Provide the [x, y] coordinate of the cell's center where the given text is located.  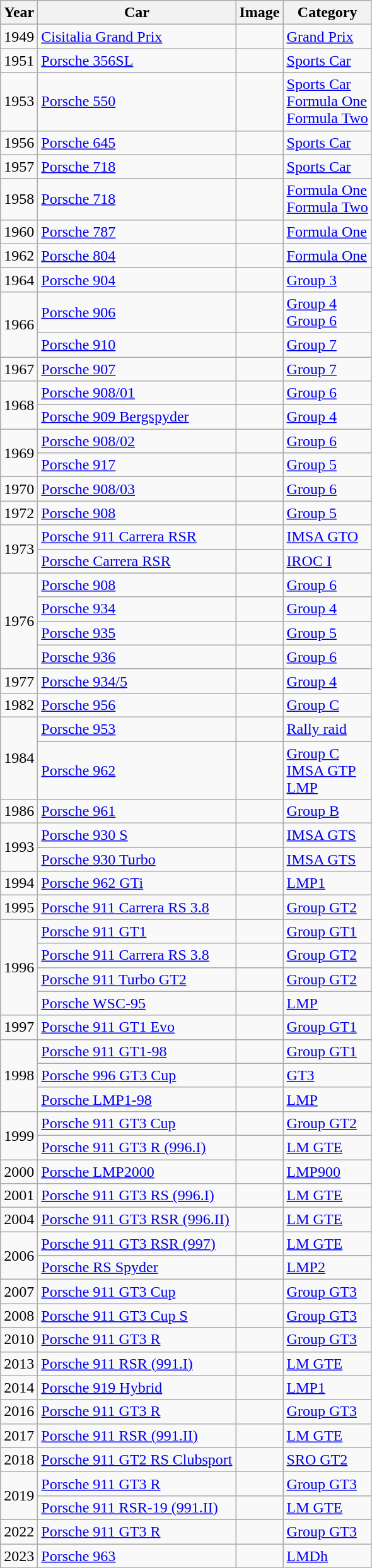
Porsche 962 GTi [137, 883]
Porsche 911 GT1 Evo [137, 1027]
2023 [19, 1555]
LMDh [327, 1555]
Porsche 911 Carrera RSR [137, 537]
Porsche 934 [137, 609]
Porsche 962 [137, 770]
1960 [19, 232]
1997 [19, 1027]
1973 [19, 549]
Porsche 911 GT3 RSR (997) [137, 1244]
Porsche LMP2000 [137, 1172]
1984 [19, 758]
Porsche 909 Bergspyder [137, 417]
2017 [19, 1435]
Porsche Carrera RSR [137, 561]
Porsche 908/03 [137, 489]
Porsche 550 [137, 102]
Car [137, 13]
1972 [19, 513]
Rally raid [327, 729]
Group B [327, 811]
LMP900 [327, 1172]
2014 [19, 1388]
1951 [19, 61]
LMP2 [327, 1268]
Porsche 917 [137, 465]
Formula OneFormula Two [327, 199]
2018 [19, 1459]
Porsche 804 [137, 256]
SRO GT2 [327, 1459]
1993 [19, 847]
Sports CarFormula OneFormula Two [327, 102]
Porsche 956 [137, 705]
2000 [19, 1172]
Porsche 911 GT1-98 [137, 1051]
2007 [19, 1292]
1982 [19, 705]
1976 [19, 621]
Porsche LMP1-98 [137, 1099]
1977 [19, 681]
Porsche 911 RSR (991.I) [137, 1364]
Category [327, 13]
Porsche 908/01 [137, 393]
Porsche 936 [137, 657]
2006 [19, 1256]
1949 [19, 37]
1953 [19, 102]
Porsche 996 GT3 Cup [137, 1075]
Porsche 787 [137, 232]
Group 4Group 6 [327, 312]
Porsche 953 [137, 729]
2013 [19, 1364]
Group C [327, 705]
1956 [19, 143]
2004 [19, 1220]
Porsche 934/5 [137, 681]
Porsche 935 [137, 633]
2019 [19, 1495]
Porsche 930 Turbo [137, 859]
1999 [19, 1135]
Porsche 907 [137, 369]
2010 [19, 1340]
Porsche 911 GT3 Cup S [137, 1316]
Porsche 911 RSR (991.II) [137, 1435]
1964 [19, 280]
Porsche 930 S [137, 835]
2008 [19, 1316]
Porsche 911 GT1 [137, 931]
1996 [19, 967]
Porsche RS Spyder [137, 1268]
Year [19, 13]
1962 [19, 256]
Porsche 911 GT3 RS (996.I) [137, 1196]
1986 [19, 811]
Porsche 911 GT3 R (996.I) [137, 1147]
Grand Prix [327, 37]
Porsche 911 RSR-19 (991.II) [137, 1507]
Porsche 910 [137, 345]
Group CIMSA GTPLMP [327, 770]
Porsche 645 [137, 143]
Porsche WSC-95 [137, 1003]
IROC I [327, 561]
Porsche 919 Hybrid [137, 1388]
1995 [19, 907]
1968 [19, 405]
Porsche 961 [137, 811]
Cisitalia Grand Prix [137, 37]
Porsche 911 Turbo GT2 [137, 979]
1957 [19, 167]
1970 [19, 489]
Porsche 911 GT2 RS Clubsport [137, 1459]
1998 [19, 1075]
1958 [19, 199]
Porsche 963 [137, 1555]
Image [260, 13]
1966 [19, 324]
Porsche 911 GT3 RSR (996.II) [137, 1220]
IMSA GTO [327, 537]
1967 [19, 369]
2016 [19, 1412]
Porsche 356SL [137, 61]
Porsche 908/02 [137, 441]
GT3 [327, 1075]
1969 [19, 453]
Porsche 904 [137, 280]
Group 3 [327, 280]
2022 [19, 1531]
Porsche 906 [137, 312]
2001 [19, 1196]
1994 [19, 883]
